Return the (x, y) coordinate for the center point of the cell that contains the specified text.  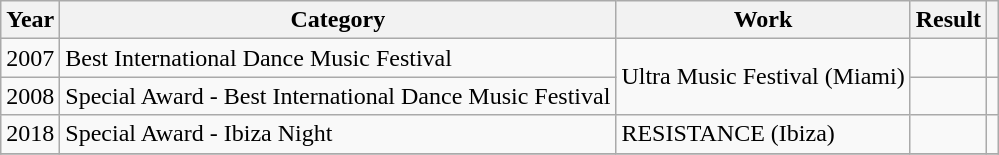
RESISTANCE (Ibiza) (763, 134)
Best International Dance Music Festival (338, 58)
Ultra Music Festival (Miami) (763, 77)
Work (763, 20)
Year (30, 20)
Result (948, 20)
2007 (30, 58)
2018 (30, 134)
2008 (30, 96)
Special Award - Ibiza Night (338, 134)
Special Award - Best International Dance Music Festival (338, 96)
Category (338, 20)
